Extract the [X, Y] coordinate from the center of the cell holding the provided text.  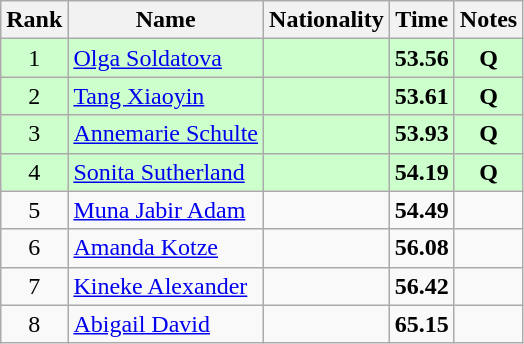
5 [34, 210]
2 [34, 96]
Abigail David [166, 324]
Time [422, 20]
53.93 [422, 134]
56.08 [422, 248]
3 [34, 134]
Notes [488, 20]
7 [34, 286]
56.42 [422, 286]
Muna Jabir Adam [166, 210]
Amanda Kotze [166, 248]
Rank [34, 20]
54.49 [422, 210]
53.61 [422, 96]
1 [34, 58]
Tang Xiaoyin [166, 96]
54.19 [422, 172]
8 [34, 324]
Name [166, 20]
6 [34, 248]
4 [34, 172]
65.15 [422, 324]
Sonita Sutherland [166, 172]
53.56 [422, 58]
Nationality [327, 20]
Annemarie Schulte [166, 134]
Olga Soldatova [166, 58]
Kineke Alexander [166, 286]
